Search for the cell housing the specified text and yield its (X, Y) center coordinate. 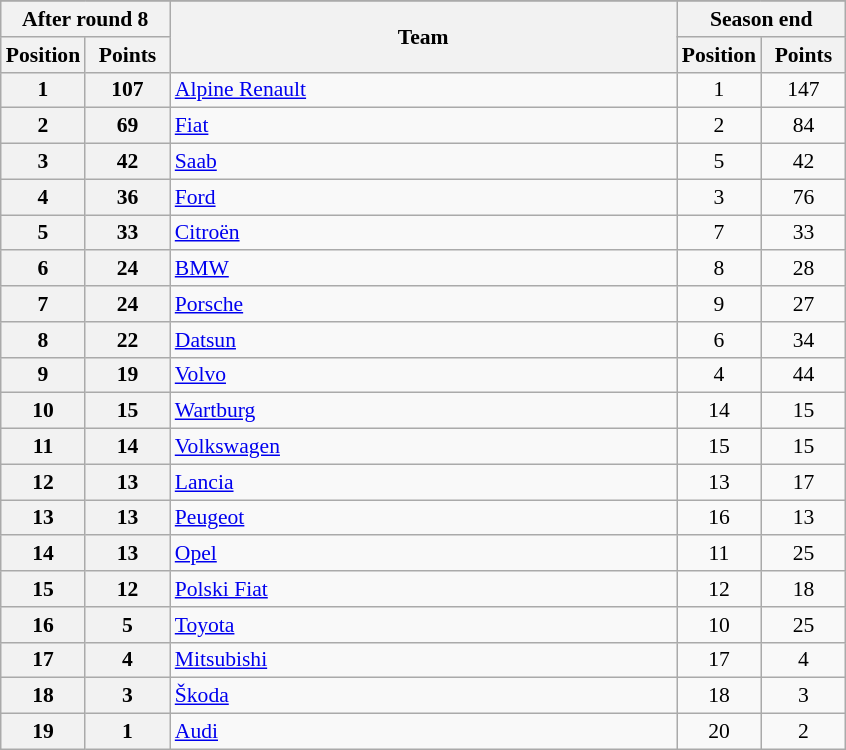
27 (803, 304)
After round 8 (86, 19)
Peugeot (424, 518)
Audi (424, 732)
Volvo (424, 375)
Season end (762, 19)
22 (127, 340)
Lancia (424, 482)
69 (127, 126)
Škoda (424, 696)
Fiat (424, 126)
84 (803, 126)
Saab (424, 162)
20 (719, 732)
Citroën (424, 233)
BMW (424, 269)
Volkswagen (424, 447)
76 (803, 197)
Alpine Renault (424, 90)
Ford (424, 197)
Toyota (424, 625)
147 (803, 90)
Polski Fiat (424, 589)
Team (424, 36)
Mitsubishi (424, 660)
Wartburg (424, 411)
Porsche (424, 304)
44 (803, 375)
36 (127, 197)
28 (803, 269)
Opel (424, 554)
107 (127, 90)
34 (803, 340)
Datsun (424, 340)
